Provide the [x, y] coordinate of the cell's center where the given text is located.  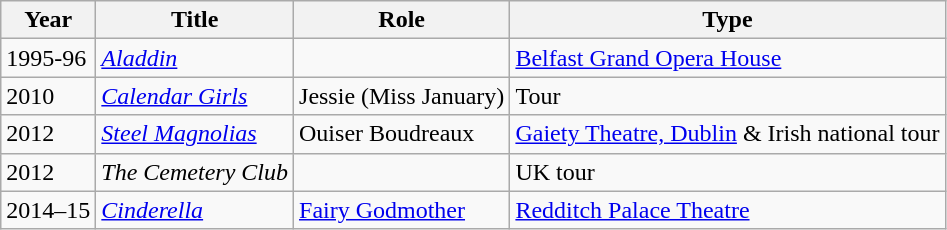
Calendar Girls [195, 96]
1995-96 [48, 58]
Type [728, 20]
Gaiety Theatre, Dublin & Irish national tour [728, 134]
Belfast Grand Opera House [728, 58]
Cinderella [195, 210]
2014–15 [48, 210]
Aladdin [195, 58]
UK tour [728, 172]
2010 [48, 96]
Title [195, 20]
Steel Magnolias [195, 134]
Ouiser Boudreaux [402, 134]
Jessie (Miss January) [402, 96]
Tour [728, 96]
The Cemetery Club [195, 172]
Fairy Godmother [402, 210]
Redditch Palace Theatre [728, 210]
Role [402, 20]
Year [48, 20]
